For the text-containing cell, return its midpoint in (X, Y) coordinate format. 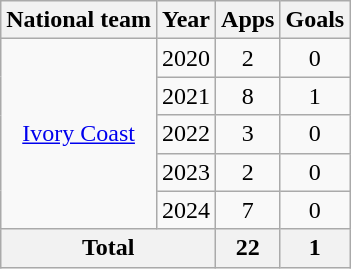
Ivory Coast (79, 134)
2022 (186, 134)
National team (79, 20)
7 (248, 210)
2023 (186, 172)
Apps (248, 20)
2021 (186, 96)
3 (248, 134)
Total (108, 248)
2024 (186, 210)
22 (248, 248)
Goals (315, 20)
Year (186, 20)
8 (248, 96)
2020 (186, 58)
